Output the [X, Y] coordinate of the center of the cell containing the given text.  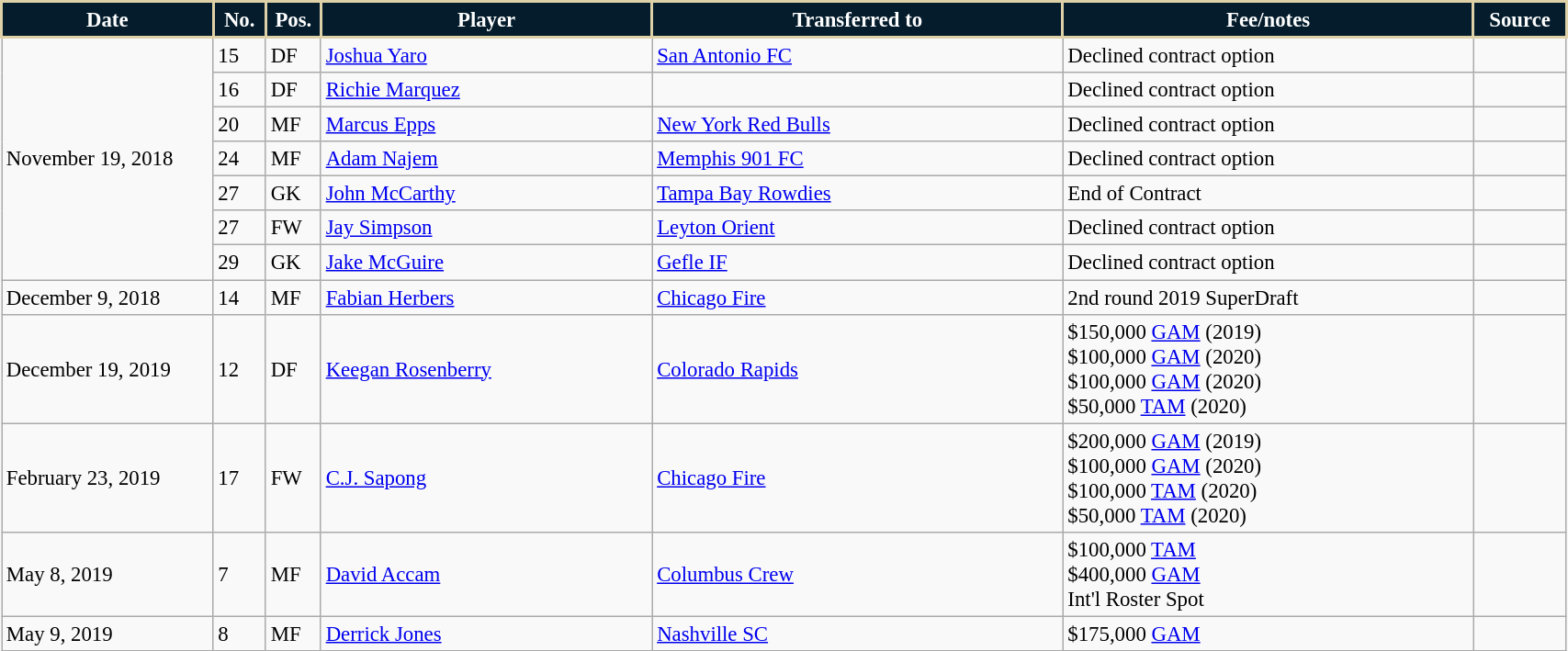
Fabian Herbers [487, 297]
No. [239, 20]
Derrick Jones [487, 634]
Adam Najem [487, 159]
Tampa Bay Rowdies [858, 194]
Fee/notes [1268, 20]
8 [239, 634]
May 8, 2019 [108, 574]
Jake McGuire [487, 263]
24 [239, 159]
17 [239, 477]
Jay Simpson [487, 229]
7 [239, 574]
2nd round 2019 SuperDraft [1268, 297]
12 [239, 369]
Date [108, 20]
Memphis 901 FC [858, 159]
$200,000 GAM (2019) $100,000 GAM (2020) $100,000 TAM (2020) $50,000 TAM (2020) [1268, 477]
May 9, 2019 [108, 634]
14 [239, 297]
$100,000 TAM $400,000 GAMInt'l Roster Spot [1268, 574]
16 [239, 90]
Joshua Yaro [487, 55]
San Antonio FC [858, 55]
Source [1519, 20]
Keegan Rosenberry [487, 369]
Colorado Rapids [858, 369]
December 19, 2019 [108, 369]
$175,000 GAM [1268, 634]
20 [239, 125]
November 19, 2018 [108, 159]
February 23, 2019 [108, 477]
Pos. [293, 20]
15 [239, 55]
29 [239, 263]
Columbus Crew [858, 574]
Transferred to [858, 20]
Player [487, 20]
End of Contract [1268, 194]
C.J. Sapong [487, 477]
David Accam [487, 574]
Marcus Epps [487, 125]
Gefle IF [858, 263]
Nashville SC [858, 634]
John McCarthy [487, 194]
Richie Marquez [487, 90]
December 9, 2018 [108, 297]
$150,000 GAM (2019) $100,000 GAM (2020) $100,000 GAM (2020) $50,000 TAM (2020) [1268, 369]
Leyton Orient [858, 229]
New York Red Bulls [858, 125]
